Extract the [X, Y] coordinate from the center of the cell holding the provided text.  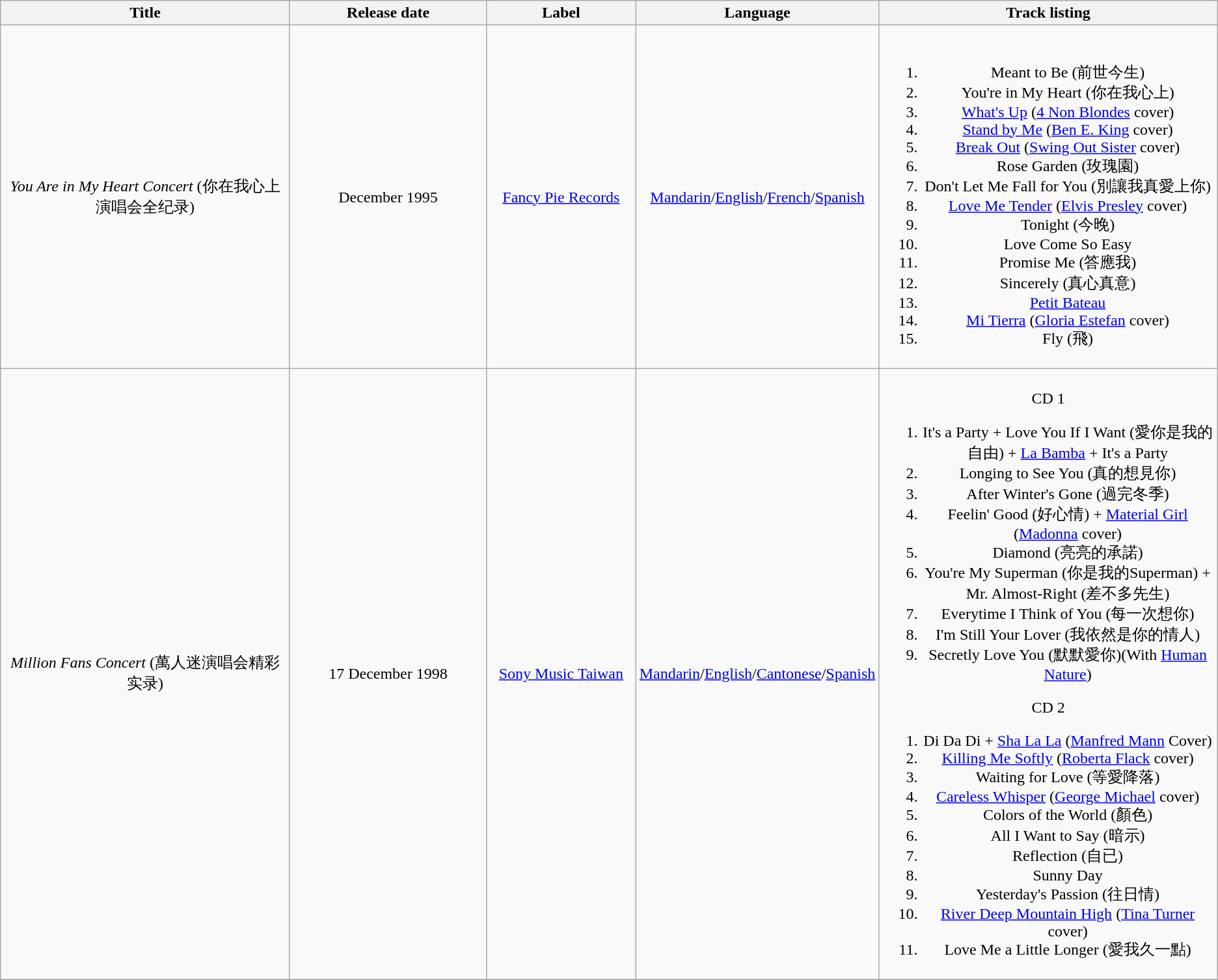
Mandarin/English/French/Spanish [757, 197]
Track listing [1048, 13]
Release date [388, 13]
Title [146, 13]
17 December 1998 [388, 674]
December 1995 [388, 197]
Label [562, 13]
Fancy Pie Records [562, 197]
Language [757, 13]
Sony Music Taiwan [562, 674]
You Are in My Heart Concert (你在我心上演唱会全纪录) [146, 197]
Mandarin/English/Cantonese/Spanish [757, 674]
Million Fans Concert (萬人迷演唱会精彩实录) [146, 674]
